Pinpoint the cell where the given text exists, returning its [x, y] midpoint coordinate. 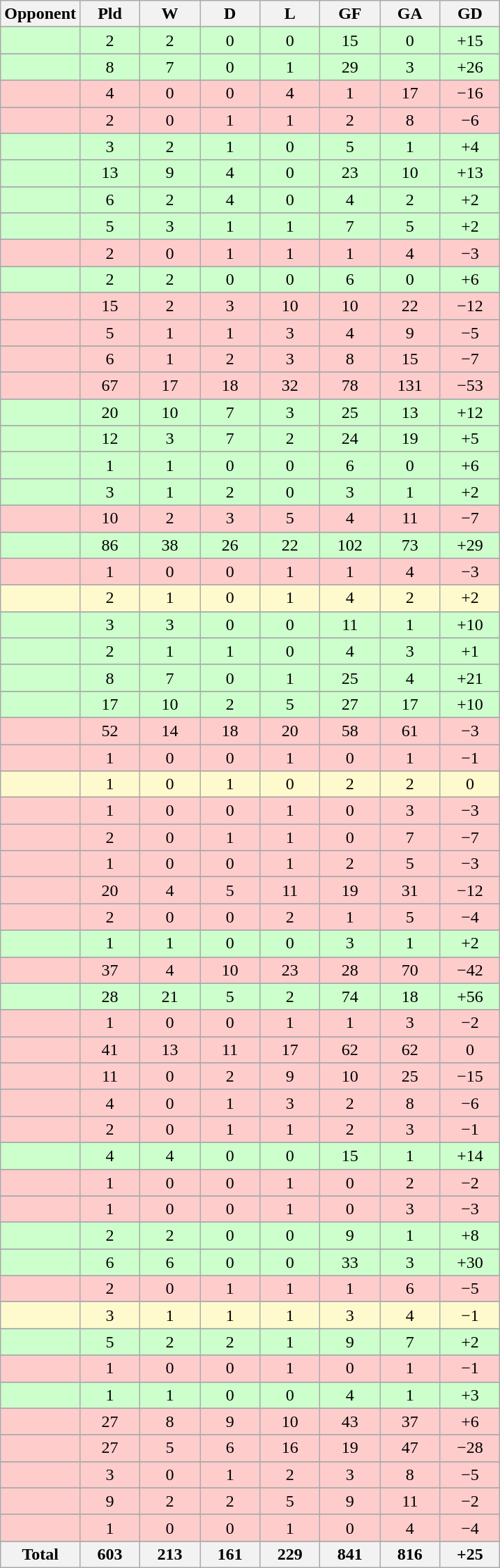
86 [110, 545]
GD [470, 14]
Pld [110, 14]
D [230, 14]
−28 [470, 1448]
61 [410, 731]
38 [170, 545]
78 [350, 386]
+30 [470, 1262]
24 [350, 439]
229 [290, 1554]
Total [40, 1554]
131 [410, 386]
GF [350, 14]
58 [350, 731]
+14 [470, 1156]
33 [350, 1262]
213 [170, 1554]
14 [170, 731]
+29 [470, 545]
W [170, 14]
67 [110, 386]
GA [410, 14]
161 [230, 1554]
26 [230, 545]
−53 [470, 386]
21 [170, 996]
41 [110, 1050]
−42 [470, 970]
70 [410, 970]
73 [410, 545]
−15 [470, 1076]
+56 [470, 996]
+26 [470, 67]
12 [110, 439]
816 [410, 1554]
+1 [470, 651]
32 [290, 386]
102 [350, 545]
16 [290, 1448]
+5 [470, 439]
+12 [470, 412]
47 [410, 1448]
+21 [470, 678]
+25 [470, 1554]
603 [110, 1554]
Opponent [40, 14]
+15 [470, 40]
+3 [470, 1395]
43 [350, 1421]
74 [350, 996]
+4 [470, 147]
−16 [470, 94]
29 [350, 67]
31 [410, 890]
L [290, 14]
52 [110, 731]
841 [350, 1554]
+8 [470, 1236]
+13 [470, 173]
